Extract the [X, Y] coordinate from the center of the cell holding the provided text.  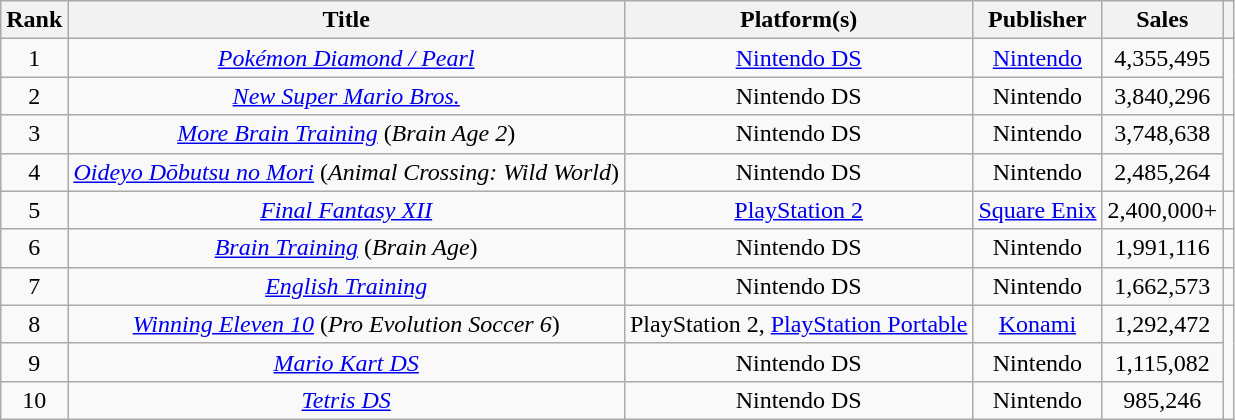
1,991,116 [1162, 248]
1,115,082 [1162, 362]
3,840,296 [1162, 96]
1,662,573 [1162, 286]
PlayStation 2 [798, 210]
1 [34, 58]
Sales [1162, 20]
PlayStation 2, PlayStation Portable [798, 324]
4,355,495 [1162, 58]
985,246 [1162, 400]
Platform(s) [798, 20]
Mario Kart DS [346, 362]
Pokémon Diamond / Pearl [346, 58]
Square Enix [1038, 210]
7 [34, 286]
1,292,472 [1162, 324]
2 [34, 96]
Konami [1038, 324]
8 [34, 324]
Winning Eleven 10 (Pro Evolution Soccer 6) [346, 324]
Brain Training (Brain Age) [346, 248]
9 [34, 362]
Tetris DS [346, 400]
10 [34, 400]
Rank [34, 20]
Publisher [1038, 20]
Oideyo Dōbutsu no Mori (Animal Crossing: Wild World) [346, 172]
3,748,638 [1162, 134]
More Brain Training (Brain Age 2) [346, 134]
6 [34, 248]
Title [346, 20]
New Super Mario Bros. [346, 96]
2,485,264 [1162, 172]
English Training [346, 286]
5 [34, 210]
Final Fantasy XII [346, 210]
4 [34, 172]
3 [34, 134]
2,400,000+ [1162, 210]
